Capture the cell that displays the provided text and extract its [x, y] central coordinate. 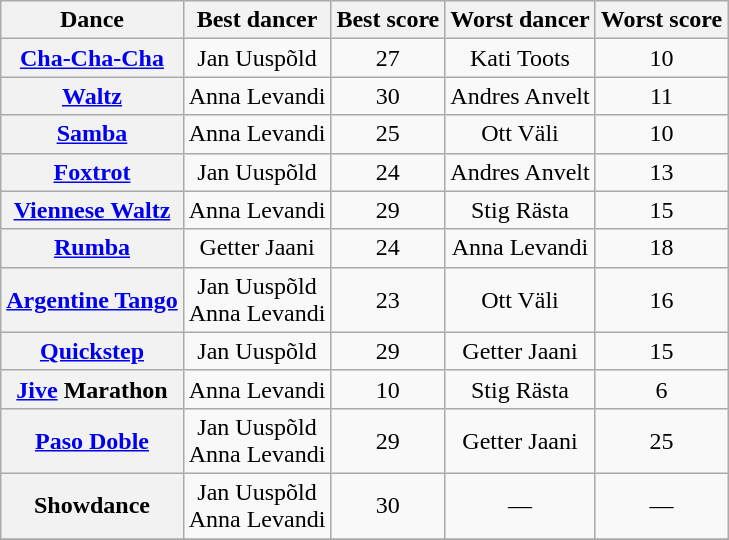
Rumba [92, 248]
13 [662, 172]
Cha-Cha-Cha [92, 58]
Samba [92, 134]
Viennese Waltz [92, 210]
18 [662, 248]
6 [662, 389]
Best score [388, 20]
Dance [92, 20]
Jive Marathon [92, 389]
Best dancer [257, 20]
Foxtrot [92, 172]
Kati Toots [520, 58]
16 [662, 300]
Waltz [92, 96]
Argentine Tango [92, 300]
Showdance [92, 506]
Worst score [662, 20]
Paso Doble [92, 440]
Quickstep [92, 351]
23 [388, 300]
27 [388, 58]
Worst dancer [520, 20]
11 [662, 96]
